Return (x, y) of the center of cell containing provided text 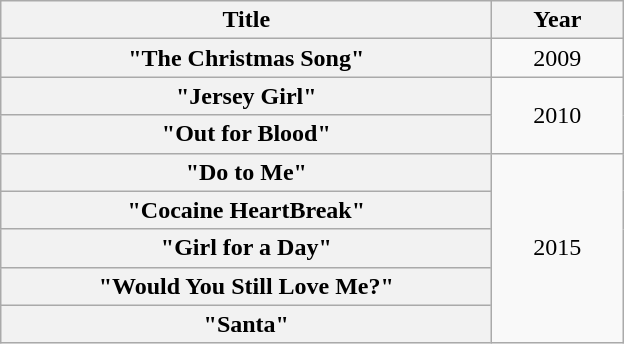
2015 (558, 248)
"Do to Me" (246, 172)
2010 (558, 115)
"Santa" (246, 324)
"Cocaine HeartBreak" (246, 210)
2009 (558, 58)
"The Christmas Song" (246, 58)
Year (558, 20)
"Would You Still Love Me?" (246, 286)
"Jersey Girl" (246, 96)
"Girl for a Day" (246, 248)
Title (246, 20)
"Out for Blood" (246, 134)
